From the cell containing the given text, extract its center point as [X, Y] coordinate. 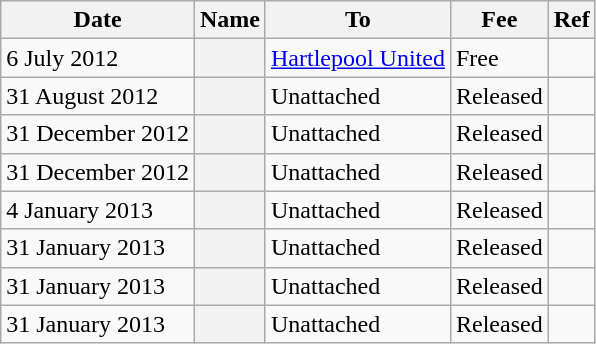
6 July 2012 [98, 58]
To [358, 20]
Name [230, 20]
Fee [499, 20]
Hartlepool United [358, 58]
Ref [572, 20]
Free [499, 58]
4 January 2013 [98, 210]
31 August 2012 [98, 96]
Date [98, 20]
